Return the [X, Y] coordinate for the center point of the cell that contains the specified text.  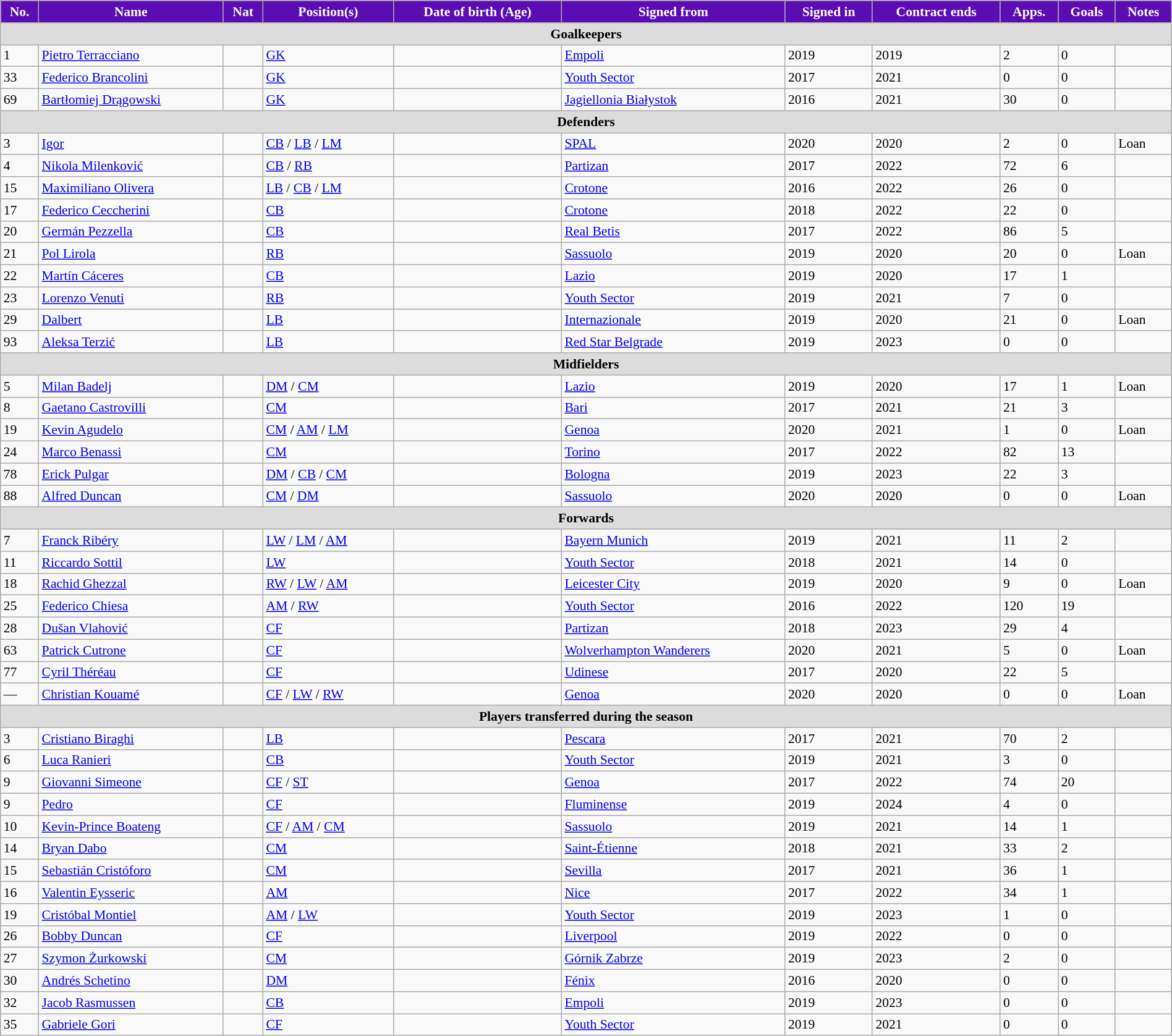
Nikola Milenković [130, 166]
AM / RW [328, 606]
Franck Ribéry [130, 540]
88 [20, 496]
DM [328, 981]
Fluminense [673, 805]
Andrés Schetino [130, 981]
CF / ST [328, 783]
Wolverhampton Wanderers [673, 650]
Federico Chiesa [130, 606]
Pescara [673, 739]
DM / CB / CM [328, 474]
Pedro [130, 805]
Szymon Żurkowski [130, 959]
Marco Benassi [130, 452]
78 [20, 474]
Lorenzo Venuti [130, 298]
Cristiano Biraghi [130, 739]
25 [20, 606]
16 [20, 893]
Goalkeepers [586, 34]
Christian Kouamé [130, 695]
Dalbert [130, 320]
Martín Cáceres [130, 276]
Forwards [586, 519]
Bayern Munich [673, 540]
Bologna [673, 474]
SPAL [673, 144]
10 [20, 826]
Aleksa Terzić [130, 342]
LW / LM / AM [328, 540]
28 [20, 629]
CF / AM / CM [328, 826]
Erick Pulgar [130, 474]
23 [20, 298]
LB / CB / LM [328, 188]
69 [20, 100]
Pietro Terracciano [130, 56]
— [20, 695]
Jagiellonia Białystok [673, 100]
70 [1029, 739]
LW [328, 563]
93 [20, 342]
Saint-Étienne [673, 849]
35 [20, 1025]
Torino [673, 452]
Maximiliano Olivera [130, 188]
DM / CM [328, 386]
Apps. [1029, 12]
120 [1029, 606]
Alfred Duncan [130, 496]
63 [20, 650]
Sebastián Cristóforo [130, 871]
Cristóbal Montiel [130, 915]
CM / DM [328, 496]
24 [20, 452]
Gabriele Gori [130, 1025]
Federico Ceccherini [130, 210]
36 [1029, 871]
8 [20, 408]
CB / RB [328, 166]
Dušan Vlahović [130, 629]
Luca Ranieri [130, 760]
Igor [130, 144]
2024 [936, 805]
Bari [673, 408]
32 [20, 1003]
74 [1029, 783]
Leicester City [673, 584]
72 [1029, 166]
Pol Lirola [130, 254]
Bobby Duncan [130, 936]
Midfielders [586, 364]
Bryan Dabo [130, 849]
34 [1029, 893]
Name [130, 12]
18 [20, 584]
Signed in [828, 12]
Internazionale [673, 320]
Goals [1087, 12]
Kevin Agudelo [130, 430]
Kevin-Prince Boateng [130, 826]
Valentin Eysseric [130, 893]
Riccardo Sottil [130, 563]
CM / AM / LM [328, 430]
Gaetano Castrovilli [130, 408]
RW / LW / AM [328, 584]
Milan Badelj [130, 386]
Rachid Ghezzal [130, 584]
Sevilla [673, 871]
13 [1087, 452]
CF / LW / RW [328, 695]
Notes [1144, 12]
Giovanni Simeone [130, 783]
AM [328, 893]
Liverpool [673, 936]
86 [1029, 232]
Signed from [673, 12]
Bartłomiej Drągowski [130, 100]
Górnik Zabrze [673, 959]
Patrick Cutrone [130, 650]
No. [20, 12]
Nice [673, 893]
Date of birth (Age) [477, 12]
82 [1029, 452]
Jacob Rasmussen [130, 1003]
Defenders [586, 122]
AM / LW [328, 915]
CB / LB / LM [328, 144]
77 [20, 673]
Fénix [673, 981]
Cyril Théréau [130, 673]
Players transferred during the season [586, 716]
27 [20, 959]
Contract ends [936, 12]
Germán Pezzella [130, 232]
Nat [243, 12]
Red Star Belgrade [673, 342]
Federico Brancolini [130, 78]
Real Betis [673, 232]
Position(s) [328, 12]
Udinese [673, 673]
